Identify which cell holds the provided text, then report its [x, y] central coordinate. 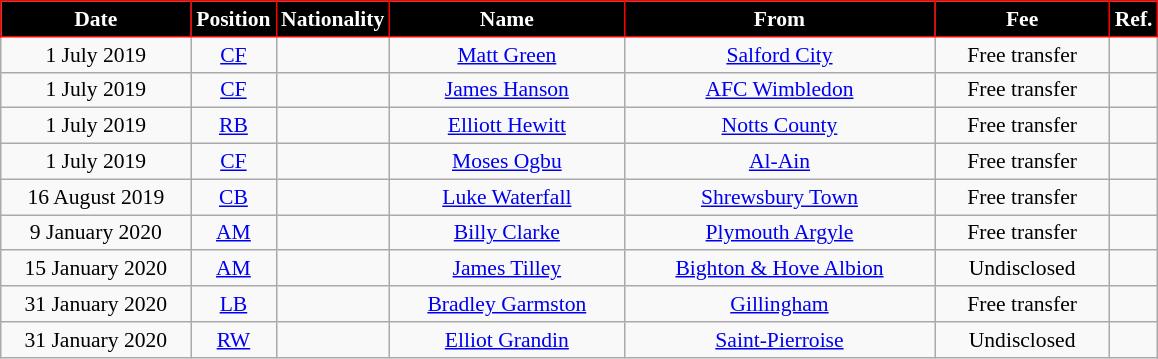
Ref. [1134, 19]
Fee [1022, 19]
Date [96, 19]
RW [234, 340]
AFC Wimbledon [779, 90]
9 January 2020 [96, 233]
RB [234, 126]
Notts County [779, 126]
Gillingham [779, 304]
15 January 2020 [96, 269]
CB [234, 197]
Bighton & Hove Albion [779, 269]
LB [234, 304]
Saint-Pierroise [779, 340]
Moses Ogbu [506, 162]
James Hanson [506, 90]
Billy Clarke [506, 233]
Elliot Grandin [506, 340]
Name [506, 19]
From [779, 19]
16 August 2019 [96, 197]
Position [234, 19]
Elliott Hewitt [506, 126]
Bradley Garmston [506, 304]
Shrewsbury Town [779, 197]
Luke Waterfall [506, 197]
Matt Green [506, 55]
Plymouth Argyle [779, 233]
Nationality [332, 19]
Al-Ain [779, 162]
James Tilley [506, 269]
Salford City [779, 55]
